Identify which cell holds the provided text, then report its [X, Y] central coordinate. 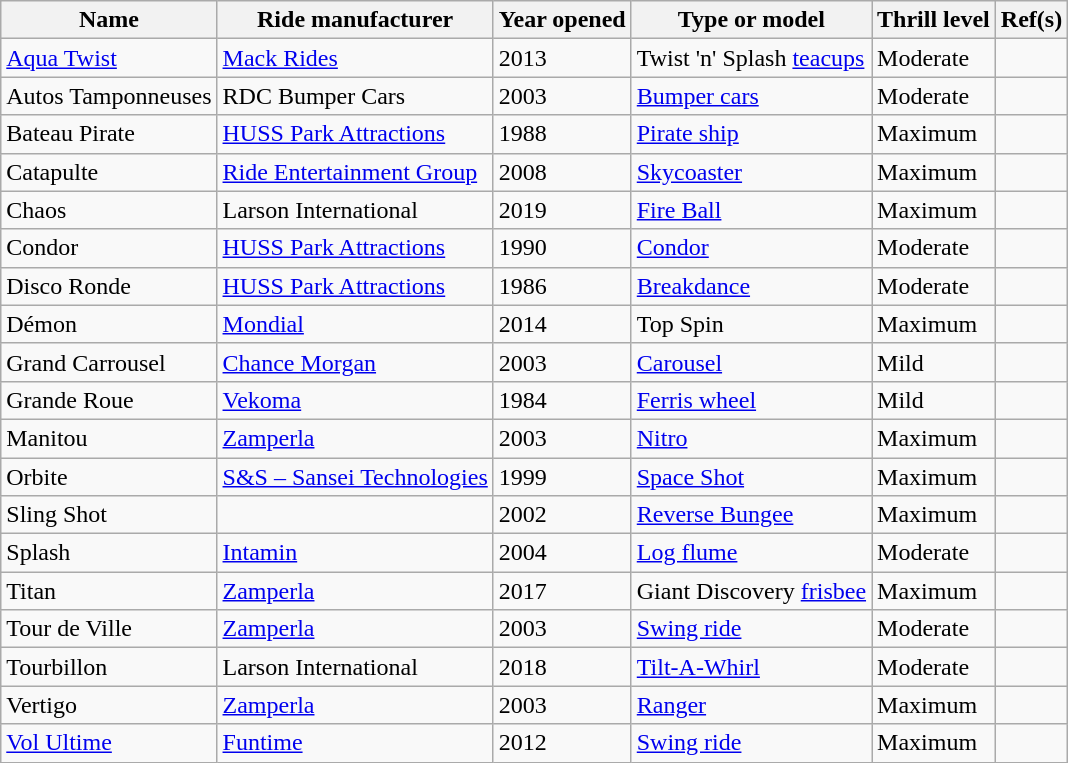
Mondial [355, 324]
Titan [109, 591]
1999 [562, 477]
Ranger [751, 705]
Grand Carrousel [109, 362]
1988 [562, 134]
2004 [562, 553]
1986 [562, 286]
2017 [562, 591]
Sling Shot [109, 515]
S&S – Sansei Technologies [355, 477]
Space Shot [751, 477]
Grande Roue [109, 400]
Bumper cars [751, 96]
Tourbillon [109, 667]
Ride manufacturer [355, 20]
Giant Discovery frisbee [751, 591]
Reverse Bungee [751, 515]
2012 [562, 743]
Chance Morgan [355, 362]
Vertigo [109, 705]
Nitro [751, 438]
Pirate ship [751, 134]
Vekoma [355, 400]
Carousel [751, 362]
Thrill level [934, 20]
1990 [562, 248]
2002 [562, 515]
Mack Rides [355, 58]
Splash [109, 553]
Bateau Pirate [109, 134]
Type or model [751, 20]
Orbite [109, 477]
Manitou [109, 438]
2019 [562, 210]
2014 [562, 324]
Aqua Twist [109, 58]
Intamin [355, 553]
Tour de Ville [109, 629]
Ride Entertainment Group [355, 172]
2008 [562, 172]
Autos Tamponneuses [109, 96]
Name [109, 20]
Fire Ball [751, 210]
RDC Bumper Cars [355, 96]
Disco Ronde [109, 286]
Top Spin [751, 324]
2013 [562, 58]
Skycoaster [751, 172]
Ferris wheel [751, 400]
Ref(s) [1031, 20]
Chaos [109, 210]
Funtime [355, 743]
Catapulte [109, 172]
2018 [562, 667]
Vol Ultime [109, 743]
Tilt-A-Whirl [751, 667]
Twist 'n' Splash teacups [751, 58]
Breakdance [751, 286]
Log flume [751, 553]
Démon [109, 324]
1984 [562, 400]
Year opened [562, 20]
